Extract the [x, y] coordinate from the center of the cell holding the provided text.  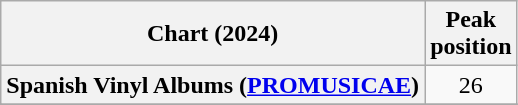
Peakposition [471, 34]
Spanish Vinyl Albums (PROMUSICAE) [213, 85]
26 [471, 85]
Chart (2024) [213, 34]
